Search for the cell housing the specified text and yield its [x, y] center coordinate. 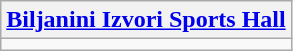
Biljanini Izvori Sports Hall [146, 20]
